Scan for the cell matching the given text and deliver its (x, y) coordinate at center. 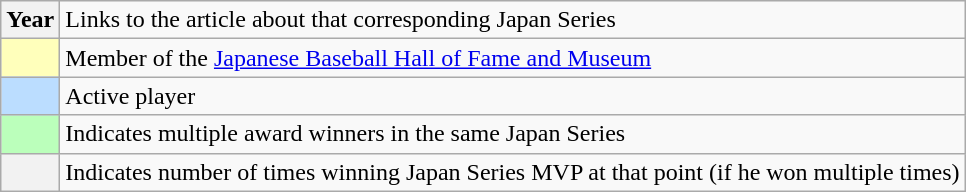
Indicates number of times winning Japan Series MVP at that point (if he won multiple times) (512, 172)
Links to the article about that corresponding Japan Series (512, 20)
Indicates multiple award winners in the same Japan Series (512, 134)
Member of the Japanese Baseball Hall of Fame and Museum (512, 58)
Year (30, 20)
Active player (512, 96)
